For the text-containing cell, return its midpoint in [x, y] coordinate format. 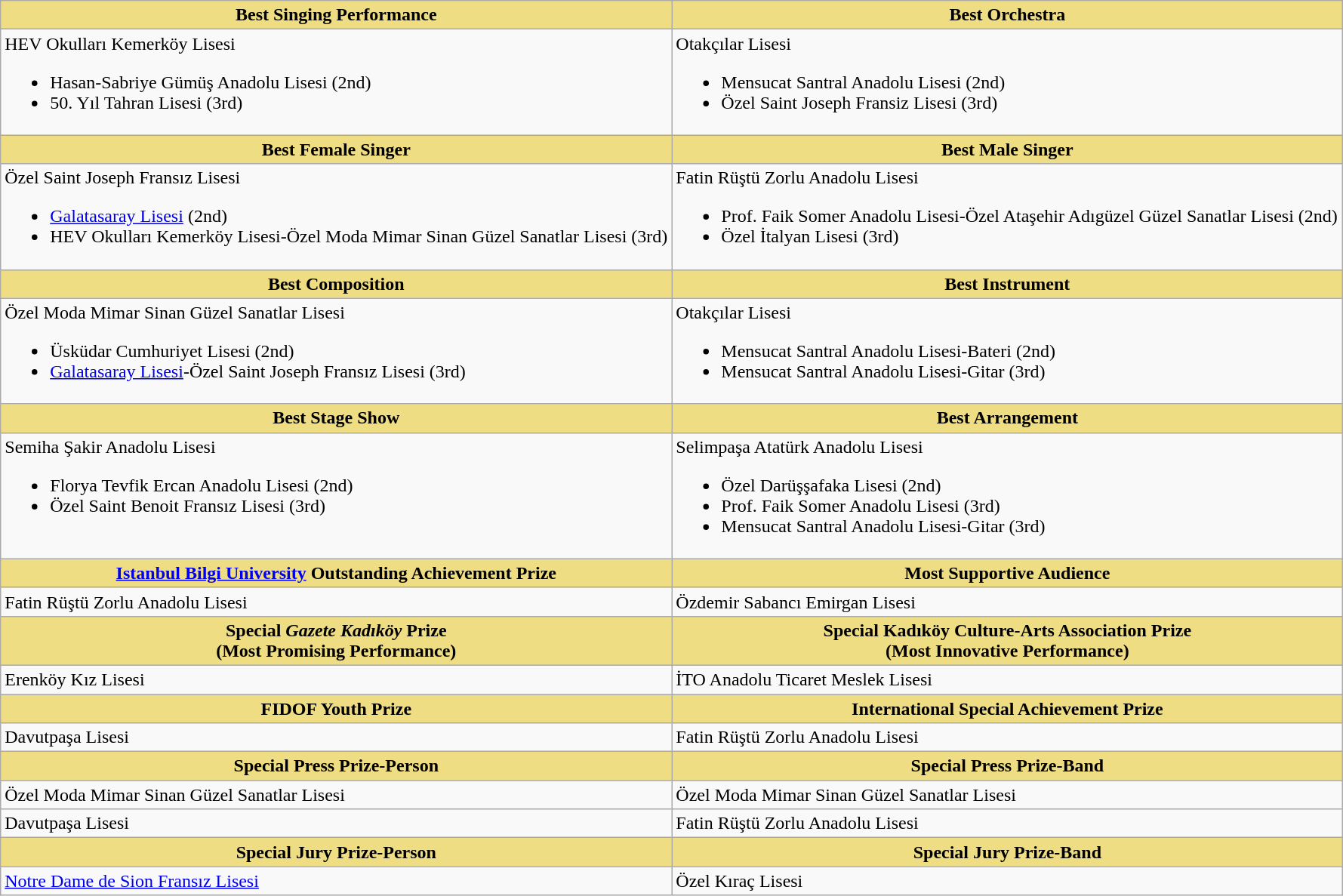
Best Arrangement [1007, 418]
Selimpaşa Atatürk Anadolu LisesiÖzel Darüşşafaka Lisesi (2nd)Prof. Faik Somer Anadolu Lisesi (3rd)Mensucat Santral Anadolu Lisesi-Gitar (3rd) [1007, 495]
Fatin Rüştü Zorlu Anadolu LisesiProf. Faik Somer Anadolu Lisesi-Özel Ataşehir Adıgüzel Güzel Sanatlar Lisesi (2nd)Özel İtalyan Lisesi (3rd) [1007, 217]
Istanbul Bilgi University Outstanding Achievement Prize [337, 573]
Special Jury Prize-Band [1007, 852]
Otakçılar LisesiMensucat Santral Anadolu Lisesi-Bateri (2nd)Mensucat Santral Anadolu Lisesi-Gitar (3rd) [1007, 351]
İTO Anadolu Ticaret Meslek Lisesi [1007, 679]
HEV Okulları Kemerköy LisesiHasan-Sabriye Gümüş Anadolu Lisesi (2nd)50. Yıl Tahran Lisesi (3rd) [337, 82]
Özel Saint Joseph Fransız LisesiGalatasaray Lisesi (2nd)HEV Okulları Kemerköy Lisesi-Özel Moda Mimar Sinan Güzel Sanatlar Lisesi (3rd) [337, 217]
Best Stage Show [337, 418]
Special Kadıköy Culture-Arts Association Prize(Most Innovative Performance) [1007, 640]
Best Male Singer [1007, 149]
Erenköy Kız Lisesi [337, 679]
Best Orchestra [1007, 15]
Special Jury Prize-Person [337, 852]
FIDOF Youth Prize [337, 709]
Özel Moda Mimar Sinan Güzel Sanatlar LisesiÜsküdar Cumhuriyet Lisesi (2nd)Galatasaray Lisesi-Özel Saint Joseph Fransız Lisesi (3rd) [337, 351]
Special Gazete Kadıköy Prize(Most Promising Performance) [337, 640]
Semiha Şakir Anadolu LisesiFlorya Tevfik Ercan Anadolu Lisesi (2nd)Özel Saint Benoit Fransız Lisesi (3rd) [337, 495]
Special Press Prize-Band [1007, 766]
Most Supportive Audience [1007, 573]
Notre Dame de Sion Fransız Lisesi [337, 881]
Best Instrument [1007, 284]
Otakçılar LisesiMensucat Santral Anadolu Lisesi (2nd)Özel Saint Joseph Fransiz Lisesi (3rd) [1007, 82]
Özel Kıraç Lisesi [1007, 881]
International Special Achievement Prize [1007, 709]
Best Female Singer [337, 149]
Special Press Prize-Person [337, 766]
Best Composition [337, 284]
Best Singing Performance [337, 15]
Özdemir Sabancı Emirgan Lisesi [1007, 602]
